Output the (X, Y) coordinate of the center of the cell containing the given text.  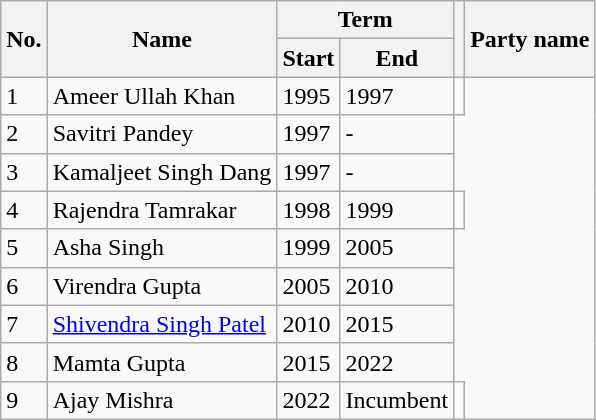
1998 (308, 210)
Savitri Pandey (162, 134)
Shivendra Singh Patel (162, 324)
Term (366, 20)
2 (24, 134)
8 (24, 362)
5 (24, 248)
Asha Singh (162, 248)
Kamaljeet Singh Dang (162, 172)
3 (24, 172)
Ameer Ullah Khan (162, 96)
9 (24, 400)
Rajendra Tamrakar (162, 210)
Name (162, 39)
7 (24, 324)
6 (24, 286)
Party name (530, 39)
4 (24, 210)
1 (24, 96)
Virendra Gupta (162, 286)
Start (308, 58)
End (397, 58)
Ajay Mishra (162, 400)
No. (24, 39)
Incumbent (397, 400)
Mamta Gupta (162, 362)
1995 (308, 96)
